For the text-containing cell, return its midpoint in (x, y) coordinate format. 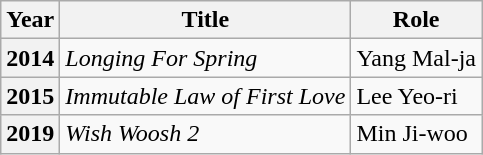
2019 (30, 134)
Yang Mal-ja (416, 58)
Wish Woosh 2 (206, 134)
Title (206, 20)
Lee Yeo-ri (416, 96)
Longing For Spring (206, 58)
Immutable Law of First Love (206, 96)
2015 (30, 96)
Year (30, 20)
Min Ji-woo (416, 134)
2014 (30, 58)
Role (416, 20)
